Extract the (x, y) coordinate from the center of the cell holding the provided text.  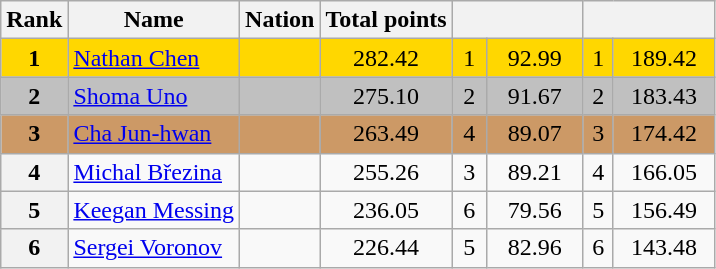
Michal Březina (154, 172)
Nation (280, 20)
Name (154, 20)
143.48 (664, 248)
Rank (34, 20)
Keegan Messing (154, 210)
275.10 (386, 96)
174.42 (664, 134)
89.21 (534, 172)
166.05 (664, 172)
226.44 (386, 248)
82.96 (534, 248)
Nathan Chen (154, 58)
89.07 (534, 134)
263.49 (386, 134)
156.49 (664, 210)
255.26 (386, 172)
282.42 (386, 58)
Sergei Voronov (154, 248)
236.05 (386, 210)
189.42 (664, 58)
Total points (386, 20)
183.43 (664, 96)
79.56 (534, 210)
Shoma Uno (154, 96)
92.99 (534, 58)
91.67 (534, 96)
Cha Jun-hwan (154, 134)
